Capture the cell that displays the provided text and extract its (X, Y) central coordinate. 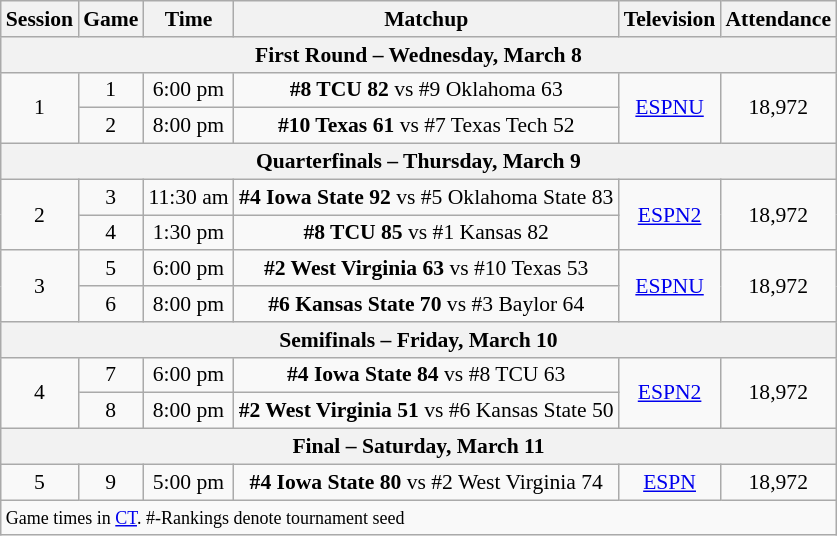
6 (110, 304)
#8 TCU 82 vs #9 Oklahoma 63 (426, 90)
5:00 pm (188, 482)
#2 West Virginia 51 vs #6 Kansas State 50 (426, 411)
#10 Texas 61 vs #7 Texas Tech 52 (426, 126)
Quarterfinals – Thursday, March 9 (418, 162)
Game times in CT. #-Rankings denote tournament seed (418, 518)
Session (40, 19)
ESPN (670, 482)
#4 Iowa State 80 vs #2 West Virginia 74 (426, 482)
#4 Iowa State 92 vs #5 Oklahoma State 83 (426, 197)
#2 West Virginia 63 vs #10 Texas 53 (426, 269)
First Round – Wednesday, March 8 (418, 55)
#8 TCU 85 vs #1 Kansas 82 (426, 233)
Game (110, 19)
Television (670, 19)
#6 Kansas State 70 vs #3 Baylor 64 (426, 304)
#4 Iowa State 84 vs #8 TCU 63 (426, 375)
8 (110, 411)
Final – Saturday, March 11 (418, 447)
Attendance (778, 19)
Semifinals – Friday, March 10 (418, 340)
7 (110, 375)
11:30 am (188, 197)
9 (110, 482)
Matchup (426, 19)
Time (188, 19)
1:30 pm (188, 233)
